Return (X, Y) of the center of cell containing provided text 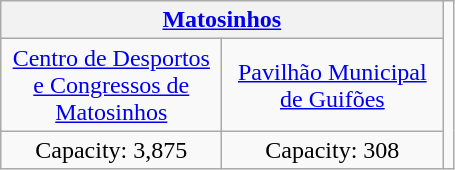
Pavilhão Municipal de Guifões (332, 85)
Capacity: 3,875 (112, 150)
Matosinhos (222, 20)
Centro de Desportos e Congressos de Matosinhos (112, 85)
Capacity: 308 (332, 150)
